Find where the given text appears and provide that cell's center as (X, Y) coordinate. 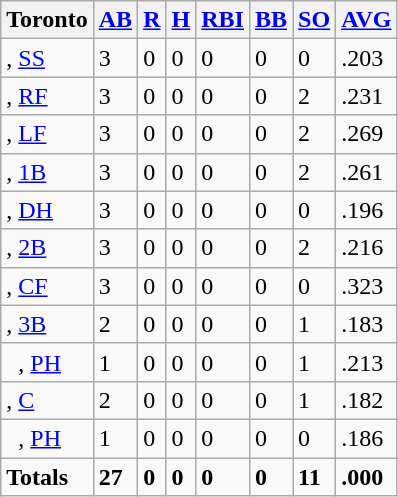
, CF (47, 286)
27 (115, 477)
RBI (223, 20)
.213 (366, 362)
.183 (366, 324)
H (181, 20)
.231 (366, 96)
, C (47, 400)
AVG (366, 20)
, LF (47, 134)
.196 (366, 210)
AB (115, 20)
.000 (366, 477)
.216 (366, 248)
, 2B (47, 248)
Toronto (47, 20)
11 (314, 477)
BB (270, 20)
SO (314, 20)
, DH (47, 210)
, 3B (47, 324)
, RF (47, 96)
.269 (366, 134)
, SS (47, 58)
.261 (366, 172)
Totals (47, 477)
, 1B (47, 172)
.186 (366, 438)
.323 (366, 286)
.182 (366, 400)
R (152, 20)
.203 (366, 58)
